Detect which cell encompasses the target text, then output its (X, Y) center coordinate. 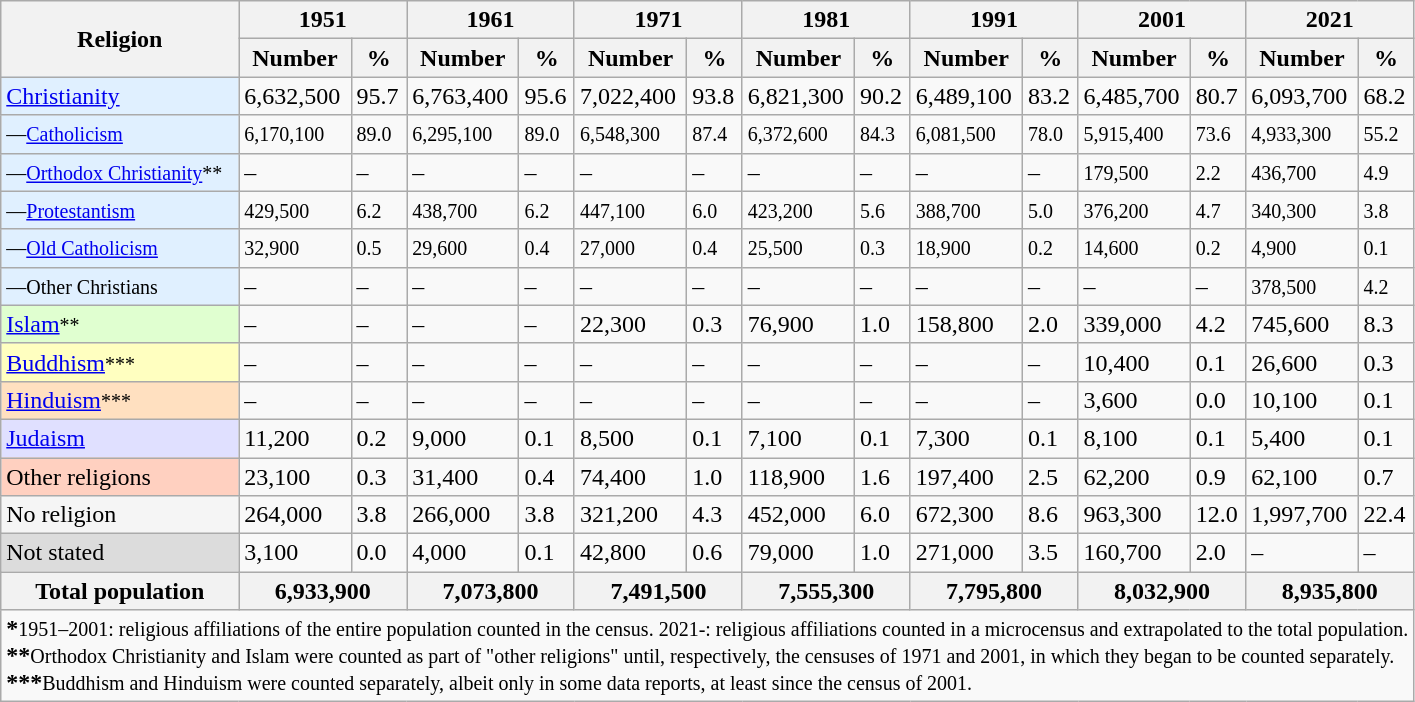
1991 (994, 20)
55.2 (1386, 134)
Islam** (120, 324)
—Catholicism (120, 134)
197,400 (966, 477)
6,485,700 (1134, 96)
7,491,500 (658, 591)
436,700 (1302, 172)
1981 (826, 20)
179,500 (1134, 172)
76,900 (798, 324)
4,900 (1302, 248)
438,700 (463, 210)
6,489,100 (966, 96)
8.3 (1386, 324)
7,555,300 (826, 591)
264,000 (295, 515)
Total population (120, 591)
8,500 (630, 438)
26,600 (1302, 362)
Hinduism*** (120, 400)
9,000 (463, 438)
271,000 (966, 553)
6,081,500 (966, 134)
0.5 (379, 248)
90.2 (883, 96)
73.6 (1218, 134)
42,800 (630, 553)
5,400 (1302, 438)
Not stated (120, 553)
447,100 (630, 210)
80.7 (1218, 96)
10,400 (1134, 362)
339,000 (1134, 324)
7,795,800 (994, 591)
3.5 (1050, 553)
32,900 (295, 248)
78.0 (1050, 134)
7,073,800 (491, 591)
93.8 (715, 96)
963,300 (1134, 515)
95.6 (547, 96)
—Protestantism (120, 210)
2.5 (1050, 477)
376,200 (1134, 210)
6,093,700 (1302, 96)
3,600 (1134, 400)
321,200 (630, 515)
22,300 (630, 324)
1961 (491, 20)
4,000 (463, 553)
Christianity (120, 96)
7,100 (798, 438)
378,500 (1302, 286)
2021 (1330, 20)
79,000 (798, 553)
5.6 (883, 210)
6,632,500 (295, 96)
429,500 (295, 210)
266,000 (463, 515)
68.2 (1386, 96)
12.0 (1218, 515)
1971 (658, 20)
62,100 (1302, 477)
1951 (323, 20)
10,100 (1302, 400)
0.7 (1386, 477)
423,200 (798, 210)
160,700 (1134, 553)
0.9 (1218, 477)
5.0 (1050, 210)
6,933,900 (323, 591)
6,295,100 (463, 134)
3,100 (295, 553)
7,022,400 (630, 96)
745,600 (1302, 324)
8,100 (1134, 438)
—Orthodox Christianity** (120, 172)
62,200 (1134, 477)
—Other Christians (120, 286)
27,000 (630, 248)
Judaism (120, 438)
95.7 (379, 96)
7,300 (966, 438)
4,933,300 (1302, 134)
158,800 (966, 324)
1.6 (883, 477)
4.7 (1218, 210)
4.9 (1386, 172)
18,900 (966, 248)
11,200 (295, 438)
672,300 (966, 515)
2.2 (1218, 172)
452,000 (798, 515)
87.4 (715, 134)
6,372,600 (798, 134)
83.2 (1050, 96)
6,170,100 (295, 134)
388,700 (966, 210)
6,548,300 (630, 134)
6,763,400 (463, 96)
—Old Catholicism (120, 248)
25,500 (798, 248)
340,300 (1302, 210)
2001 (1162, 20)
1,997,700 (1302, 515)
5,915,400 (1134, 134)
31,400 (463, 477)
6,821,300 (798, 96)
No religion (120, 515)
14,600 (1134, 248)
Buddhism*** (120, 362)
4.3 (715, 515)
8,032,900 (1162, 591)
84.3 (883, 134)
23,100 (295, 477)
74,400 (630, 477)
29,600 (463, 248)
Religion (120, 39)
8,935,800 (1330, 591)
Other religions (120, 477)
22.4 (1386, 515)
118,900 (798, 477)
0.6 (715, 553)
8.6 (1050, 515)
